Return the [X, Y] coordinate for the center point of the cell that contains the specified text.  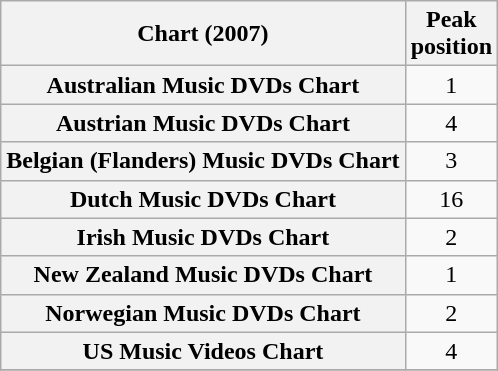
Chart (2007) [203, 34]
3 [451, 161]
Dutch Music DVDs Chart [203, 199]
Peakposition [451, 34]
Australian Music DVDs Chart [203, 85]
US Music Videos Chart [203, 351]
16 [451, 199]
Norwegian Music DVDs Chart [203, 313]
Belgian (Flanders) Music DVDs Chart [203, 161]
Austrian Music DVDs Chart [203, 123]
Irish Music DVDs Chart [203, 237]
New Zealand Music DVDs Chart [203, 275]
